Capture the cell that displays the provided text and extract its (x, y) central coordinate. 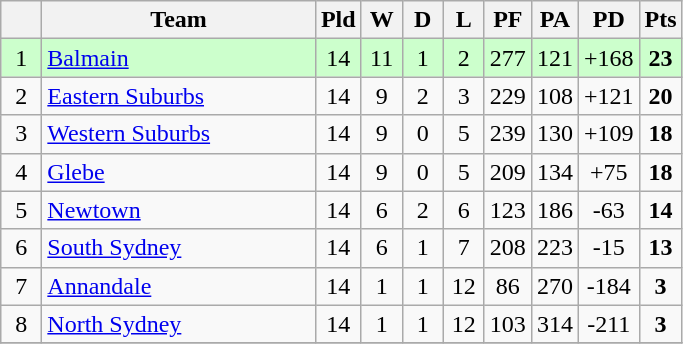
20 (660, 96)
-211 (608, 324)
86 (508, 286)
314 (554, 324)
Team (179, 20)
130 (554, 134)
PD (608, 20)
13 (660, 248)
Western Suburbs (179, 134)
Eastern Suburbs (179, 96)
11 (382, 58)
270 (554, 286)
South Sydney (179, 248)
Pts (660, 20)
229 (508, 96)
277 (508, 58)
-184 (608, 286)
Pld (338, 20)
+75 (608, 172)
D (422, 20)
-63 (608, 210)
Annandale (179, 286)
209 (508, 172)
223 (554, 248)
103 (508, 324)
4 (22, 172)
L (464, 20)
North Sydney (179, 324)
23 (660, 58)
W (382, 20)
208 (508, 248)
-15 (608, 248)
108 (554, 96)
123 (508, 210)
186 (554, 210)
PF (508, 20)
Glebe (179, 172)
Newtown (179, 210)
+109 (608, 134)
Balmain (179, 58)
PA (554, 20)
+121 (608, 96)
134 (554, 172)
+168 (608, 58)
239 (508, 134)
121 (554, 58)
8 (22, 324)
